Locate the cell with the specified text and output its [X, Y] center coordinate. 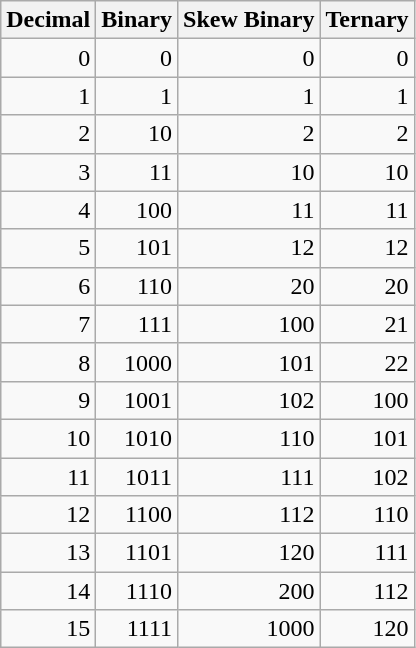
8 [48, 362]
200 [249, 591]
15 [48, 629]
3 [48, 172]
Binary [137, 20]
22 [367, 362]
1001 [137, 400]
14 [48, 591]
1111 [137, 629]
Decimal [48, 20]
5 [48, 248]
1100 [137, 515]
Skew Binary [249, 20]
7 [48, 324]
1010 [137, 438]
9 [48, 400]
6 [48, 286]
13 [48, 553]
21 [367, 324]
1011 [137, 477]
Ternary [367, 20]
4 [48, 210]
1110 [137, 591]
1101 [137, 553]
